For the text-containing cell, return its midpoint in (X, Y) coordinate format. 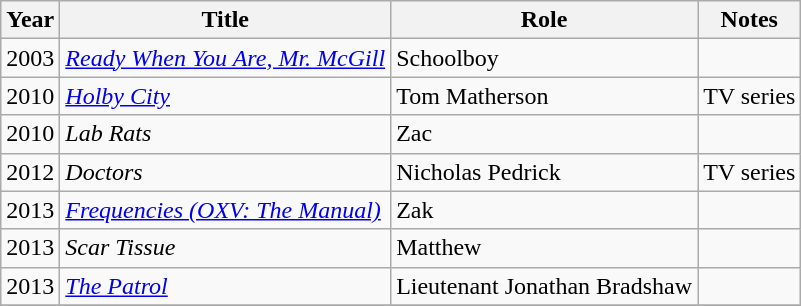
Holby City (226, 96)
Notes (750, 20)
2003 (30, 58)
Zak (544, 210)
Role (544, 20)
Year (30, 20)
Schoolboy (544, 58)
Title (226, 20)
Lieutenant Jonathan Bradshaw (544, 286)
Frequencies (OXV: The Manual) (226, 210)
Nicholas Pedrick (544, 172)
Zac (544, 134)
Ready When You Are, Mr. McGill (226, 58)
Tom Matherson (544, 96)
2012 (30, 172)
Lab Rats (226, 134)
Scar Tissue (226, 248)
Doctors (226, 172)
The Patrol (226, 286)
Matthew (544, 248)
